From the cell containing the given text, extract its center point as [X, Y] coordinate. 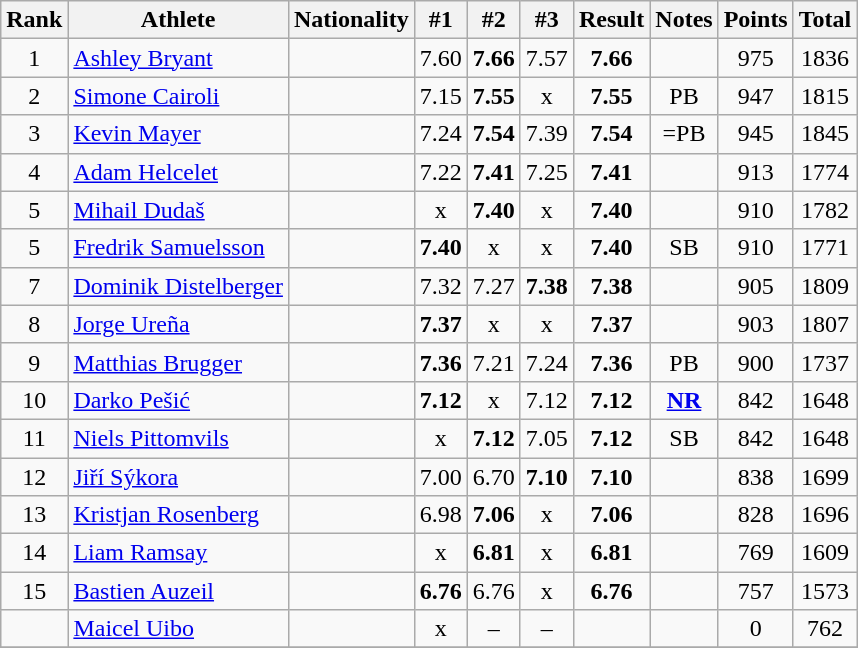
Ashley Bryant [178, 58]
1807 [825, 324]
Nationality [351, 20]
828 [756, 515]
3 [34, 134]
Adam Helcelet [178, 172]
#2 [494, 20]
4 [34, 172]
Niels Pittomvils [178, 438]
7.27 [494, 286]
6.70 [494, 477]
Kevin Mayer [178, 134]
Jiří Sýkora [178, 477]
762 [825, 629]
7.25 [546, 172]
7.57 [546, 58]
7 [34, 286]
900 [756, 362]
1845 [825, 134]
#1 [440, 20]
Maicel Uibo [178, 629]
1815 [825, 96]
7.60 [440, 58]
903 [756, 324]
8 [34, 324]
7.00 [440, 477]
1737 [825, 362]
Result [611, 20]
#3 [546, 20]
947 [756, 96]
10 [34, 400]
1696 [825, 515]
7.39 [546, 134]
Kristjan Rosenberg [178, 515]
1809 [825, 286]
945 [756, 134]
14 [34, 553]
1573 [825, 591]
769 [756, 553]
Liam Ramsay [178, 553]
Simone Cairoli [178, 96]
Dominik Distelberger [178, 286]
Rank [34, 20]
Mihail Dudaš [178, 210]
=PB [684, 134]
757 [756, 591]
Total [825, 20]
15 [34, 591]
Darko Pešić [178, 400]
1699 [825, 477]
0 [756, 629]
Matthias Brugger [178, 362]
11 [34, 438]
NR [684, 400]
7.32 [440, 286]
1774 [825, 172]
Notes [684, 20]
6.98 [440, 515]
1782 [825, 210]
913 [756, 172]
7.22 [440, 172]
1771 [825, 248]
Bastien Auzeil [178, 591]
7.15 [440, 96]
12 [34, 477]
975 [756, 58]
7.05 [546, 438]
905 [756, 286]
9 [34, 362]
2 [34, 96]
1836 [825, 58]
13 [34, 515]
1 [34, 58]
1609 [825, 553]
Fredrik Samuelsson [178, 248]
Athlete [178, 20]
838 [756, 477]
Points [756, 20]
7.21 [494, 362]
Jorge Ureña [178, 324]
